Locate the cell with the specified text and output its [x, y] center coordinate. 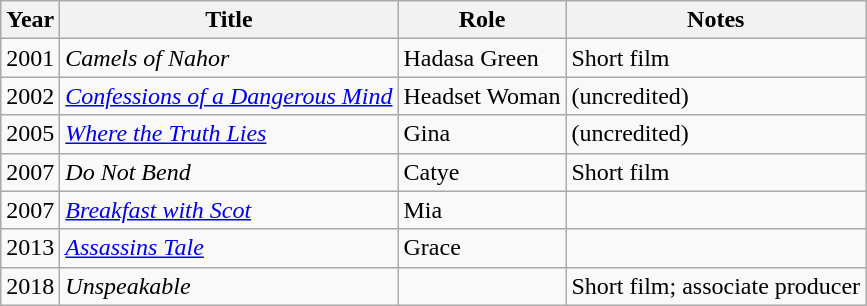
Gina [482, 134]
Unspeakable [229, 286]
Confessions of a Dangerous Mind [229, 96]
Notes [716, 20]
Assassins Tale [229, 248]
Grace [482, 248]
Catye [482, 172]
Role [482, 20]
2013 [30, 248]
Breakfast with Scot [229, 210]
Title [229, 20]
Headset Woman [482, 96]
2002 [30, 96]
Short film; associate producer [716, 286]
2005 [30, 134]
Mia [482, 210]
Where the Truth Lies [229, 134]
Do Not Bend [229, 172]
Hadasa Green [482, 58]
2001 [30, 58]
Year [30, 20]
2018 [30, 286]
Camels of Nahor [229, 58]
